Provide the (x, y) coordinate of the cell's center where the given text is located.  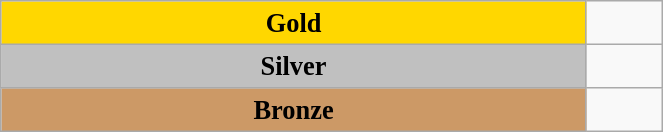
Bronze (294, 109)
Gold (294, 22)
Silver (294, 66)
